From the cell containing the given text, extract its center point as [X, Y] coordinate. 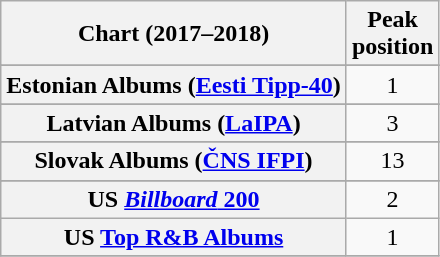
Chart (2017–2018) [174, 34]
2 [392, 199]
US Billboard 200 [174, 199]
3 [392, 123]
Slovak Albums (ČNS IFPI) [174, 161]
Latvian Albums (LaIPA) [174, 123]
13 [392, 161]
Peak position [392, 34]
Estonian Albums (Eesti Tipp-40) [174, 85]
US Top R&B Albums [174, 237]
